Find where the given text appears and provide that cell's center as (x, y) coordinate. 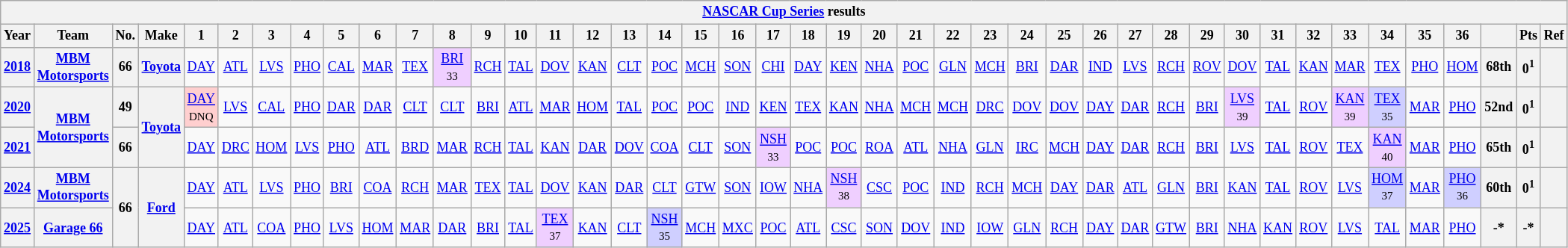
2 (235, 36)
Team (73, 36)
52nd (1499, 108)
16 (738, 36)
TEX37 (555, 228)
8 (452, 36)
9 (488, 36)
5 (341, 36)
BRI33 (452, 67)
NSH33 (773, 147)
15 (701, 36)
60th (1499, 187)
2025 (18, 228)
27 (1135, 36)
22 (953, 36)
2018 (18, 67)
CHI (773, 67)
Year (18, 36)
MXC (738, 228)
ROA (879, 147)
KAN39 (1350, 108)
Ref (1554, 36)
12 (593, 36)
32 (1313, 36)
11 (555, 36)
LVS39 (1242, 108)
18 (808, 36)
23 (990, 36)
21 (916, 36)
DAYDNQ (201, 108)
34 (1388, 36)
65th (1499, 147)
IRC (1027, 147)
20 (879, 36)
19 (844, 36)
68th (1499, 67)
13 (629, 36)
28 (1171, 36)
NSH35 (665, 228)
29 (1207, 36)
Make (161, 36)
4 (308, 36)
KAN40 (1388, 147)
No. (125, 36)
PHO36 (1463, 187)
NASCAR Cup Series results (784, 12)
7 (415, 36)
10 (521, 36)
BRD (415, 147)
2020 (18, 108)
HOM37 (1388, 187)
24 (1027, 36)
NSH38 (844, 187)
49 (125, 108)
35 (1425, 36)
26 (1100, 36)
2021 (18, 147)
Ford (161, 208)
3 (272, 36)
6 (378, 36)
31 (1278, 36)
TEX35 (1388, 108)
14 (665, 36)
33 (1350, 36)
30 (1242, 36)
2024 (18, 187)
17 (773, 36)
36 (1463, 36)
Pts (1528, 36)
1 (201, 36)
25 (1065, 36)
Garage 66 (73, 228)
